Determine the (x, y) coordinate at the center of the cell enclosing the given text.  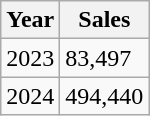
Year (30, 20)
494,440 (104, 96)
2024 (30, 96)
83,497 (104, 58)
Sales (104, 20)
2023 (30, 58)
